Capture the cell that displays the provided text and extract its [x, y] central coordinate. 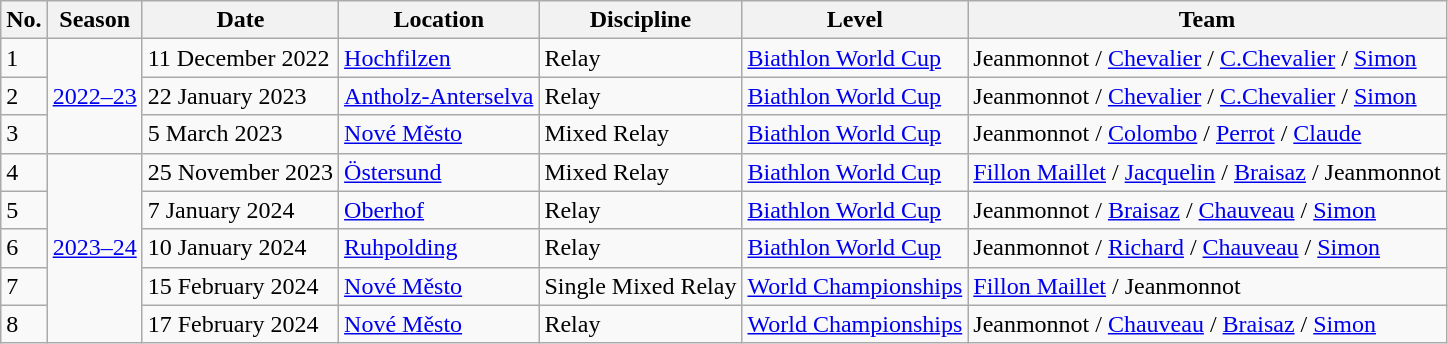
2022–23 [94, 96]
Ruhpolding [439, 248]
Antholz-Anterselva [439, 96]
1 [24, 58]
Jeanmonnot / Chauveau / Braisaz / Simon [1207, 324]
Jeanmonnot / Richard / Chauveau / Simon [1207, 248]
7 [24, 286]
Fillon Maillet / Jeanmonnot [1207, 286]
7 January 2024 [240, 210]
No. [24, 20]
Jeanmonnot / Braisaz / Chauveau / Simon [1207, 210]
Östersund [439, 172]
Jeanmonnot / Colombo / Perrot / Claude [1207, 134]
15 February 2024 [240, 286]
Hochfilzen [439, 58]
17 February 2024 [240, 324]
5 March 2023 [240, 134]
6 [24, 248]
Single Mixed Relay [640, 286]
Level [855, 20]
8 [24, 324]
2023–24 [94, 248]
Date [240, 20]
3 [24, 134]
Discipline [640, 20]
22 January 2023 [240, 96]
Season [94, 20]
2 [24, 96]
Team [1207, 20]
4 [24, 172]
Oberhof [439, 210]
Location [439, 20]
11 December 2022 [240, 58]
25 November 2023 [240, 172]
5 [24, 210]
10 January 2024 [240, 248]
Fillon Maillet / Jacquelin / Braisaz / Jeanmonnot [1207, 172]
